From the cell containing the given text, extract its center point as (X, Y) coordinate. 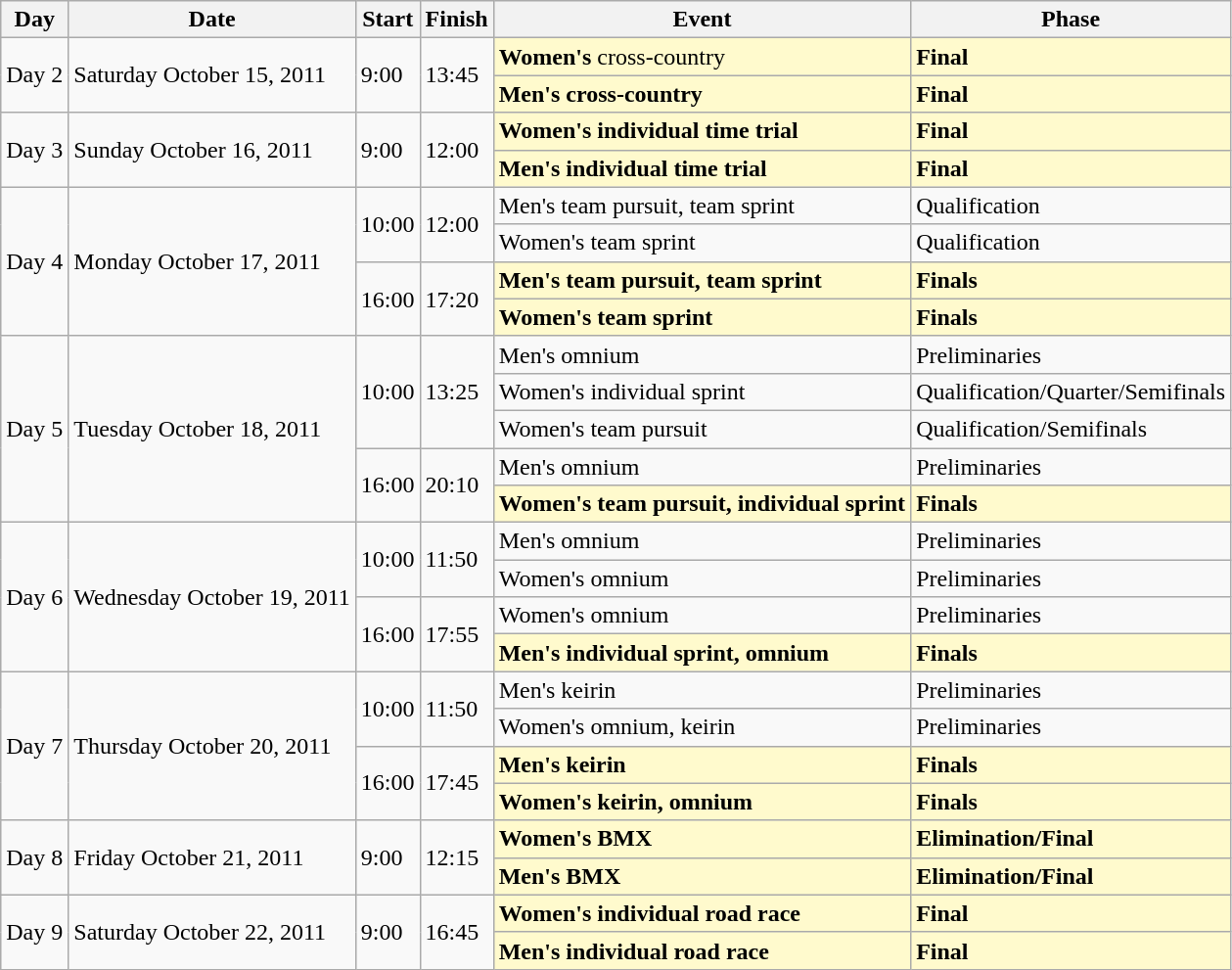
Men's BMX (702, 876)
Men's individual sprint, omnium (702, 653)
Wednesday October 19, 2011 (212, 597)
Women's team pursuit (702, 429)
Friday October 21, 2011 (212, 857)
Women's individual sprint (702, 392)
Phase (1071, 20)
Day (35, 20)
Women's individual time trial (702, 131)
Qualification/Quarter/Semifinals (1071, 392)
17:45 (456, 783)
Men's cross-country (702, 94)
20:10 (456, 485)
Day 9 (35, 932)
Men's individual time trial (702, 168)
Sunday October 16, 2011 (212, 150)
Day 4 (35, 261)
Qualification/Semifinals (1071, 429)
16:45 (456, 932)
Thursday October 20, 2011 (212, 746)
Tuesday October 18, 2011 (212, 429)
12:15 (456, 857)
Saturday October 15, 2011 (212, 75)
Day 2 (35, 75)
13:25 (456, 392)
Day 3 (35, 150)
Women's individual road race (702, 913)
Finish (456, 20)
Women's keirin, omnium (702, 802)
Day 5 (35, 429)
Start (388, 20)
Date (212, 20)
Women's cross-country (702, 57)
13:45 (456, 75)
Monday October 17, 2011 (212, 261)
Women's BMX (702, 839)
Day 7 (35, 746)
Women's omnium, keirin (702, 727)
Women's team pursuit, individual sprint (702, 504)
17:55 (456, 634)
Event (702, 20)
17:20 (456, 299)
Day 6 (35, 597)
Saturday October 22, 2011 (212, 932)
Day 8 (35, 857)
Men's individual road race (702, 950)
